Pinpoint the cell where the given text exists, returning its [X, Y] midpoint coordinate. 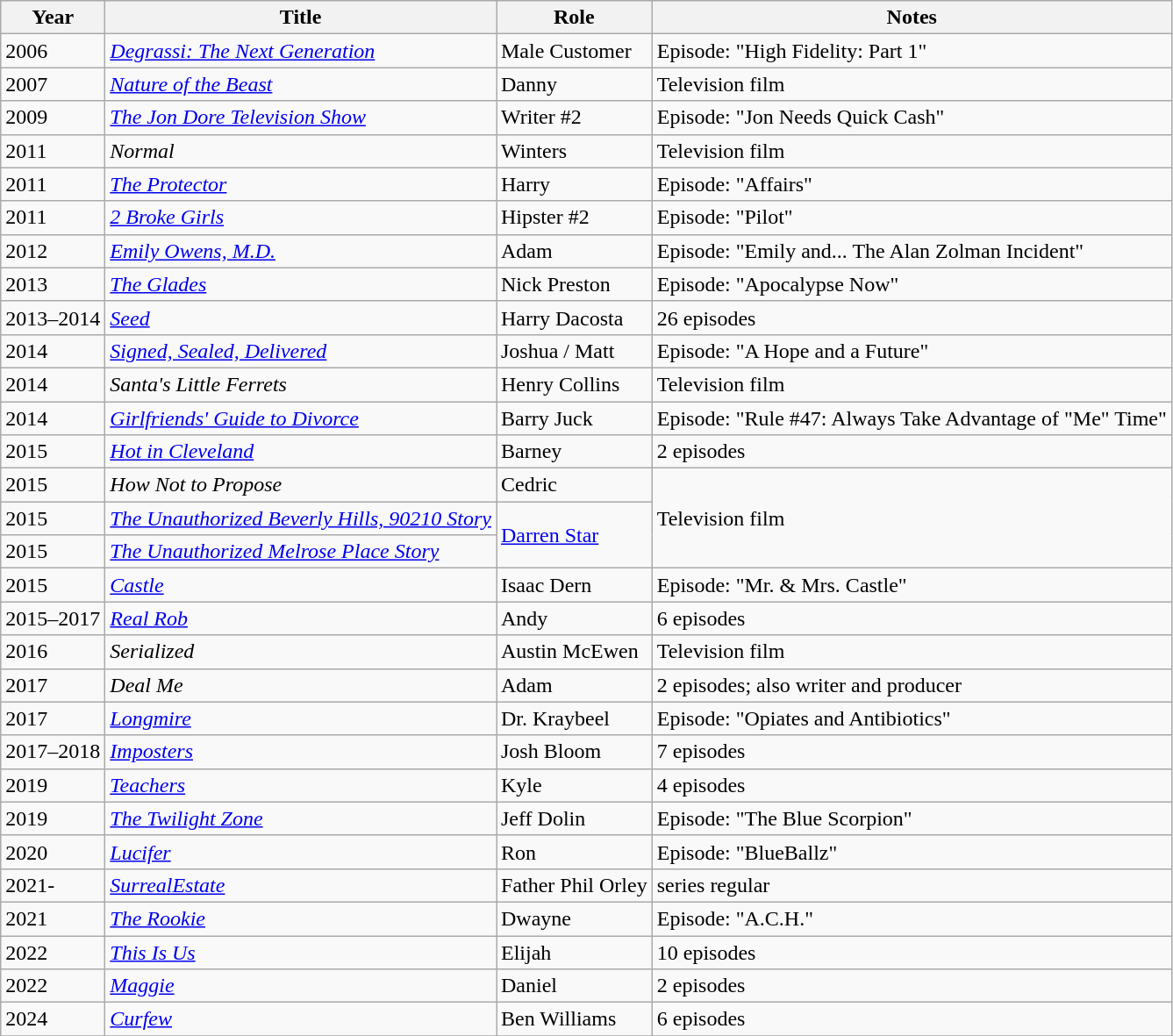
2006 [53, 51]
Teachers [301, 785]
The Unauthorized Melrose Place Story [301, 552]
Degrassi: The Next Generation [301, 51]
2012 [53, 251]
Episode: "Mr. & Mrs. Castle" [912, 585]
Episode: "Opiates and Antibiotics" [912, 718]
Henry Collins [575, 384]
2 Broke Girls [301, 218]
Ben Williams [575, 1019]
Dr. Kraybeel [575, 718]
Girlfriends' Guide to Divorce [301, 418]
SurrealEstate [301, 885]
How Not to Propose [301, 485]
Jeff Dolin [575, 818]
Ron [575, 852]
Josh Bloom [575, 752]
2013 [53, 284]
Episode: "Pilot" [912, 218]
Episode: "BlueBallz" [912, 852]
Year [53, 18]
Elijah [575, 952]
Role [575, 18]
Andy [575, 618]
2 episodes; also writer and producer [912, 685]
Austin McEwen [575, 652]
2021- [53, 885]
Episode: "Apocalypse Now" [912, 284]
Nick Preston [575, 284]
Title [301, 18]
The Jon Dore Television Show [301, 118]
Seed [301, 318]
Writer #2 [575, 118]
Normal [301, 151]
Hipster #2 [575, 218]
Episode: "High Fidelity: Part 1" [912, 51]
Emily Owens, M.D. [301, 251]
Santa's Little Ferrets [301, 384]
Kyle [575, 785]
Male Customer [575, 51]
series regular [912, 885]
Isaac Dern [575, 585]
Lucifer [301, 852]
Longmire [301, 718]
Harry [575, 184]
Danny [575, 84]
The Twilight Zone [301, 818]
This Is Us [301, 952]
Nature of the Beast [301, 84]
Barry Juck [575, 418]
2021 [53, 918]
2020 [53, 852]
Barney [575, 452]
Deal Me [301, 685]
Episode: "Rule #47: Always Take Advantage of "Me" Time" [912, 418]
Notes [912, 18]
4 episodes [912, 785]
Signed, Sealed, Delivered [301, 351]
Hot in Cleveland [301, 452]
26 episodes [912, 318]
Cedric [575, 485]
2024 [53, 1019]
Joshua / Matt [575, 351]
2007 [53, 84]
2015–2017 [53, 618]
Episode: "A.C.H." [912, 918]
Father Phil Orley [575, 885]
10 episodes [912, 952]
The Protector [301, 184]
2013–2014 [53, 318]
Episode: "Jon Needs Quick Cash" [912, 118]
Harry Dacosta [575, 318]
Winters [575, 151]
Episode: "The Blue Scorpion" [912, 818]
Real Rob [301, 618]
Episode: "A Hope and a Future" [912, 351]
2017–2018 [53, 752]
Maggie [301, 986]
Daniel [575, 986]
Serialized [301, 652]
2016 [53, 652]
7 episodes [912, 752]
Episode: "Affairs" [912, 184]
The Rookie [301, 918]
The Unauthorized Beverly Hills, 90210 Story [301, 518]
Darren Star [575, 535]
The Glades [301, 284]
Imposters [301, 752]
Episode: "Emily and... The Alan Zolman Incident" [912, 251]
Castle [301, 585]
Dwayne [575, 918]
2009 [53, 118]
Curfew [301, 1019]
